Determine the [x, y] coordinate at the center of the cell enclosing the given text.  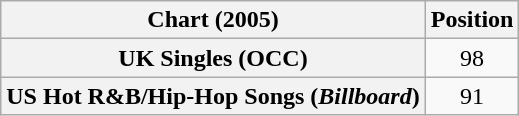
Position [472, 20]
98 [472, 58]
Chart (2005) [213, 20]
UK Singles (OCC) [213, 58]
US Hot R&B/Hip-Hop Songs (Billboard) [213, 96]
91 [472, 96]
